For the text-containing cell, return its midpoint in [x, y] coordinate format. 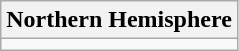
Northern Hemisphere [120, 20]
